Locate the cell with the specified text and output its [X, Y] center coordinate. 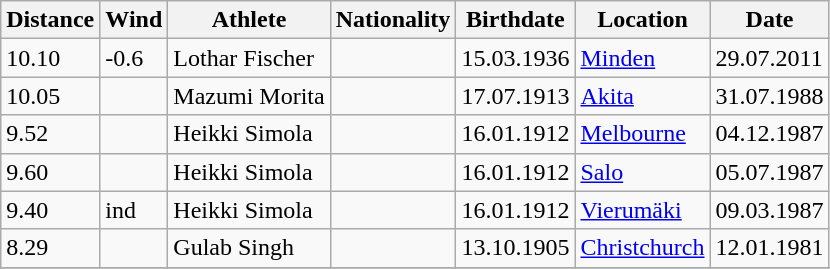
9.40 [50, 210]
Akita [642, 96]
ind [134, 210]
Mazumi Morita [249, 96]
09.03.1987 [770, 210]
Christchurch [642, 248]
8.29 [50, 248]
9.60 [50, 172]
Athlete [249, 20]
Distance [50, 20]
05.07.1987 [770, 172]
15.03.1936 [516, 58]
04.12.1987 [770, 134]
12.01.1981 [770, 248]
Location [642, 20]
Minden [642, 58]
Gulab Singh [249, 248]
Nationality [393, 20]
Lothar Fischer [249, 58]
Birthdate [516, 20]
Melbourne [642, 134]
29.07.2011 [770, 58]
10.10 [50, 58]
Salo [642, 172]
31.07.1988 [770, 96]
13.10.1905 [516, 248]
-0.6 [134, 58]
Date [770, 20]
Vierumäki [642, 210]
10.05 [50, 96]
17.07.1913 [516, 96]
9.52 [50, 134]
Wind [134, 20]
